Return [x, y] of the center of cell containing provided text 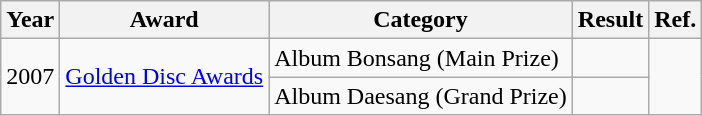
Album Daesang (Grand Prize) [421, 96]
2007 [30, 77]
Result [610, 20]
Ref. [676, 20]
Year [30, 20]
Category [421, 20]
Album Bonsang (Main Prize) [421, 58]
Award [164, 20]
Golden Disc Awards [164, 77]
